Determine the (X, Y) coordinate at the center of the cell enclosing the given text.  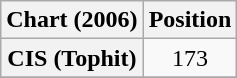
Chart (2006) (72, 20)
Position (190, 20)
173 (190, 58)
CIS (Tophit) (72, 58)
